Find where the given text appears and provide that cell's center as (x, y) coordinate. 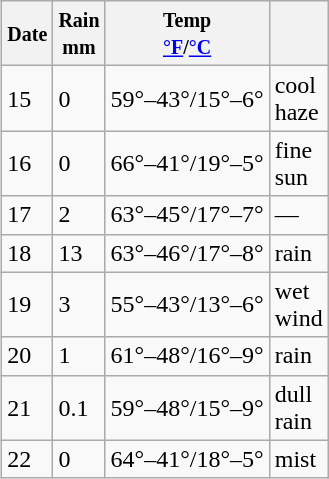
59°–43°/15°–6° (187, 98)
64°–41°/18°–5° (187, 459)
18 (28, 253)
19 (28, 304)
63°–46°/17°–8° (187, 253)
2 (79, 215)
16 (28, 164)
15 (28, 98)
21 (28, 408)
Rainmm (79, 34)
finesun (298, 164)
1 (79, 356)
wetwind (298, 304)
63°–45°/17°–7° (187, 215)
3 (79, 304)
mist (298, 459)
dullrain (298, 408)
20 (28, 356)
Date (28, 34)
59°–48°/15°–9° (187, 408)
0.1 (79, 408)
17 (28, 215)
13 (79, 253)
55°–43°/13°–6° (187, 304)
— (298, 215)
coolhaze (298, 98)
66°–41°/19°–5° (187, 164)
22 (28, 459)
Temp°F/°C (187, 34)
61°–48°/16°–9° (187, 356)
